Search for the cell housing the specified text and yield its (X, Y) center coordinate. 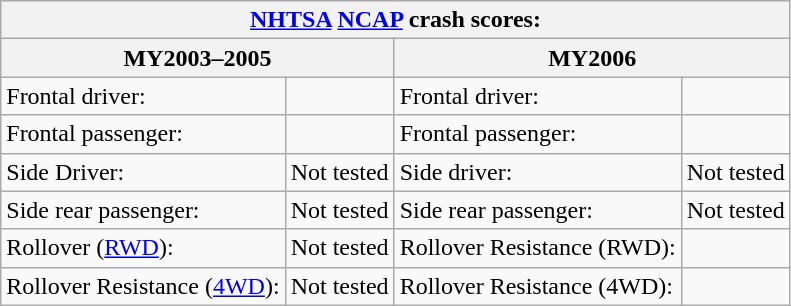
Rollover (RWD): (143, 248)
MY2006 (592, 58)
Side Driver: (143, 172)
MY2003–2005 (198, 58)
NHTSA NCAP crash scores: (396, 20)
Side driver: (538, 172)
Rollover Resistance (RWD): (538, 248)
